Pinpoint the cell where the given text exists, returning its (x, y) midpoint coordinate. 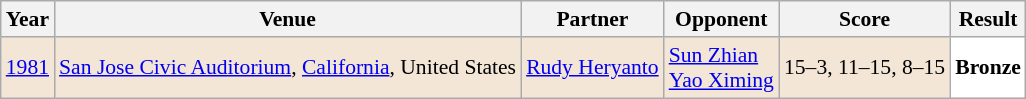
Venue (288, 19)
Bronze (988, 68)
1981 (28, 68)
Rudy Heryanto (592, 68)
San Jose Civic Auditorium, California, United States (288, 68)
Opponent (722, 19)
Sun Zhian Yao Ximing (722, 68)
Partner (592, 19)
15–3, 11–15, 8–15 (864, 68)
Score (864, 19)
Year (28, 19)
Result (988, 19)
